Identify which cell holds the provided text, then report its (x, y) central coordinate. 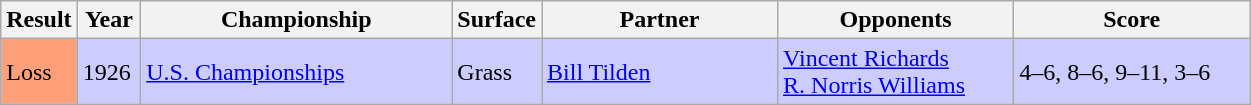
Result (39, 20)
1926 (109, 72)
4–6, 8–6, 9–11, 3–6 (1132, 72)
Partner (660, 20)
Bill Tilden (660, 72)
Vincent Richards R. Norris Williams (896, 72)
Year (109, 20)
Opponents (896, 20)
U.S. Championships (296, 72)
Score (1132, 20)
Loss (39, 72)
Grass (497, 72)
Surface (497, 20)
Championship (296, 20)
